Return the (x, y) coordinate for the center point of the cell that contains the specified text.  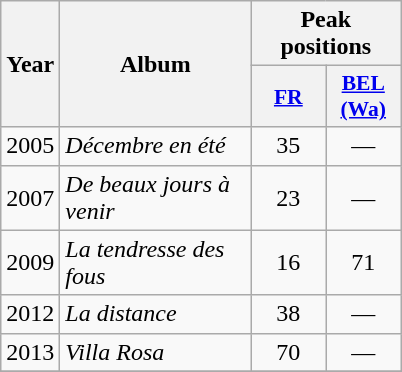
35 (288, 146)
La tendresse des fous (156, 262)
FR (288, 96)
Décembre en été (156, 146)
BEL (Wa) (364, 96)
2007 (30, 198)
71 (364, 262)
70 (288, 352)
2012 (30, 314)
23 (288, 198)
2009 (30, 262)
De beaux jours à venir (156, 198)
Year (30, 64)
Peak positions (326, 34)
2005 (30, 146)
Album (156, 64)
16 (288, 262)
La distance (156, 314)
Villa Rosa (156, 352)
38 (288, 314)
2013 (30, 352)
